Pinpoint the cell where the given text exists, returning its [X, Y] midpoint coordinate. 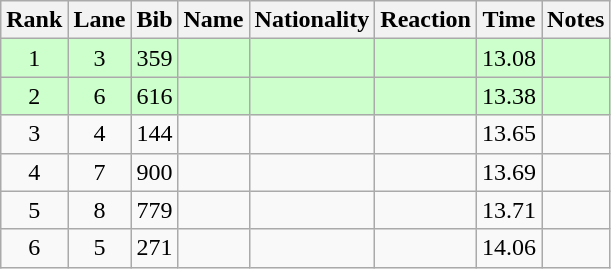
359 [154, 58]
616 [154, 96]
144 [154, 134]
2 [34, 96]
Reaction [426, 20]
Name [214, 20]
Rank [34, 20]
779 [154, 210]
13.69 [510, 172]
13.71 [510, 210]
Nationality [312, 20]
13.08 [510, 58]
Lane [100, 20]
8 [100, 210]
1 [34, 58]
900 [154, 172]
Time [510, 20]
13.38 [510, 96]
7 [100, 172]
14.06 [510, 248]
13.65 [510, 134]
Bib [154, 20]
271 [154, 248]
Notes [576, 20]
